For the text-containing cell, return its midpoint in [x, y] coordinate format. 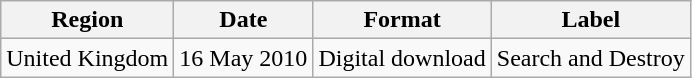
16 May 2010 [244, 58]
Region [88, 20]
Search and Destroy [590, 58]
Label [590, 20]
Date [244, 20]
United Kingdom [88, 58]
Format [402, 20]
Digital download [402, 58]
